Output the [x, y] coordinate of the center of the cell containing the given text.  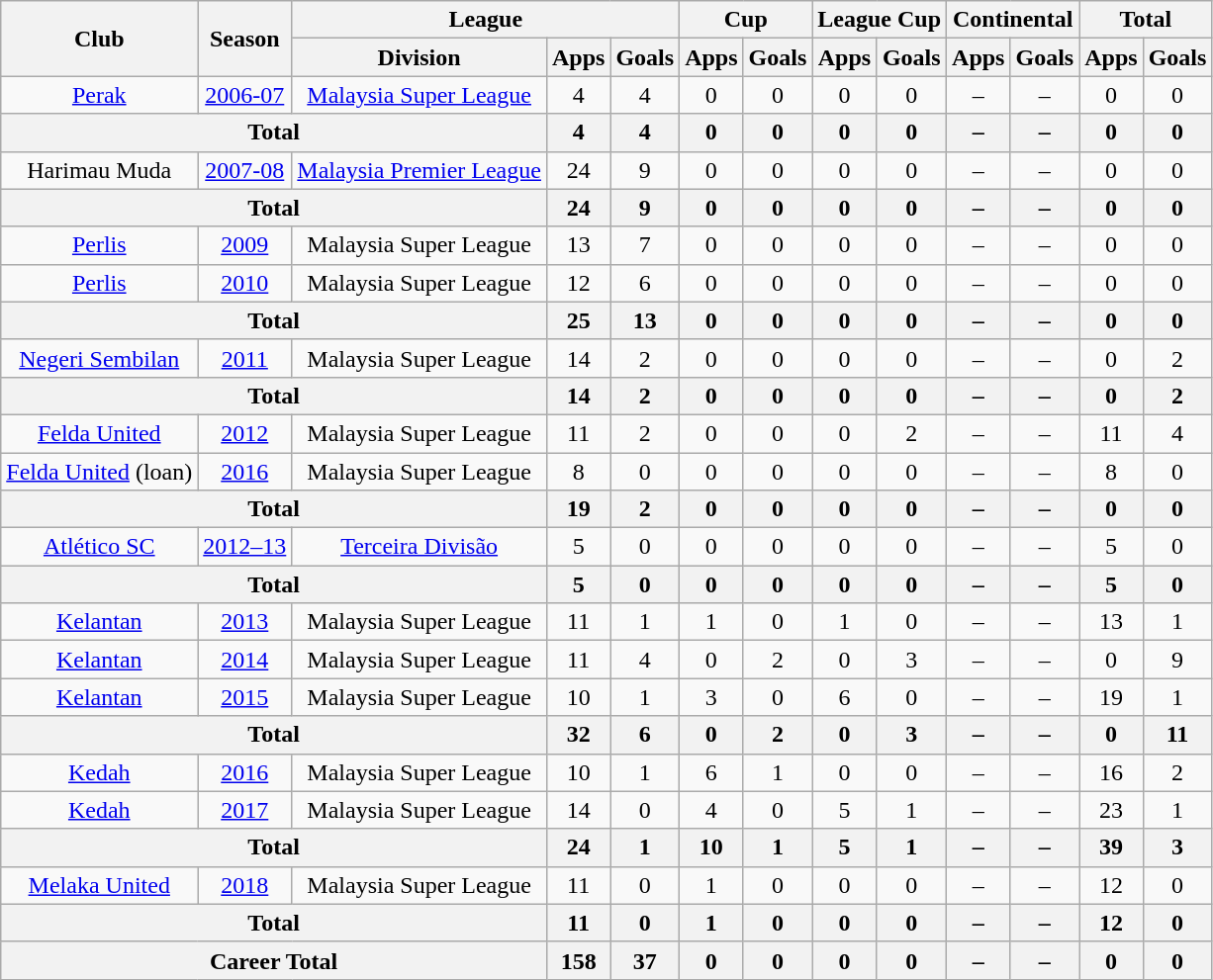
League [486, 20]
2010 [245, 283]
16 [1111, 772]
Cup [746, 20]
Negeri Sembilan [99, 358]
2006-07 [245, 95]
League Cup [880, 20]
2009 [245, 245]
39 [1111, 847]
Felda United [99, 433]
23 [1111, 810]
2018 [245, 885]
Division [420, 57]
Melaka United [99, 885]
Atlético SC [99, 547]
2013 [245, 622]
Felda United (loan) [99, 472]
2012 [245, 433]
Season [245, 39]
Career Total [274, 960]
37 [645, 960]
158 [578, 960]
Harimau Muda [99, 170]
2015 [245, 697]
Perak [99, 95]
7 [645, 245]
2007-08 [245, 170]
25 [578, 320]
32 [578, 735]
Terceira Divisão [420, 547]
Malaysia Premier League [420, 170]
Club [99, 39]
2014 [245, 660]
2011 [245, 358]
Continental [1013, 20]
2012–13 [245, 547]
2017 [245, 810]
